From the cell containing the given text, extract its center point as [X, Y] coordinate. 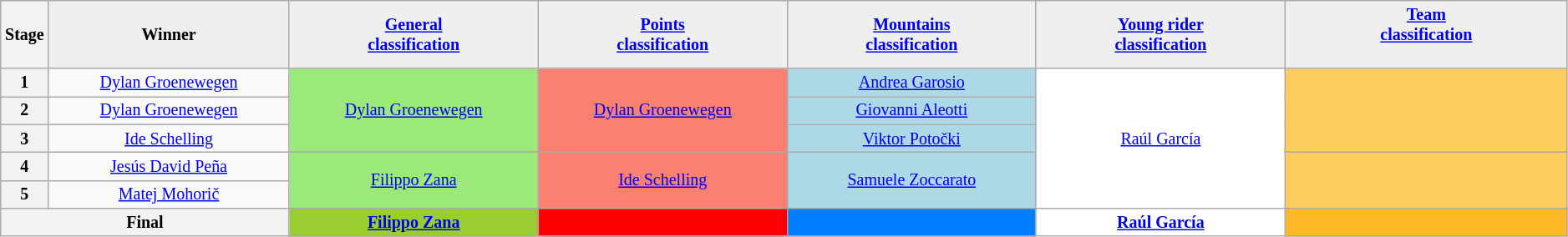
Final [145, 222]
Samuele Zoccarato [911, 180]
Stage [25, 35]
Young riderclassification [1160, 35]
Giovanni Aleotti [911, 110]
Jesús David Peña [169, 167]
1 [25, 83]
3 [25, 139]
Winner [169, 35]
Andrea Garosio [911, 83]
Mountainsclassification [911, 35]
4 [25, 167]
Generalclassification [414, 35]
2 [25, 110]
Viktor Potočki [911, 139]
Teamclassification [1426, 35]
Matej Mohorič [169, 194]
5 [25, 194]
Pointsclassification [662, 35]
